Find where the given text appears and provide that cell's center as (X, Y) coordinate. 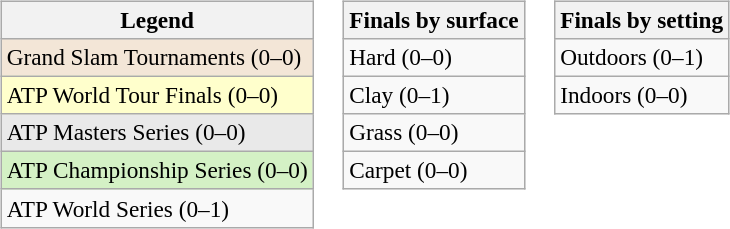
ATP Championship Series (0–0) (157, 171)
Indoors (0–0) (642, 95)
Finals by setting (642, 20)
Clay (0–1) (434, 95)
Legend (157, 20)
ATP World Series (0–1) (157, 208)
Outdoors (0–1) (642, 57)
ATP Masters Series (0–0) (157, 133)
Carpet (0–0) (434, 171)
Finals by surface (434, 20)
Grand Slam Tournaments (0–0) (157, 57)
Hard (0–0) (434, 57)
ATP World Tour Finals (0–0) (157, 95)
Grass (0–0) (434, 133)
